For the text-containing cell, return its midpoint in [X, Y] coordinate format. 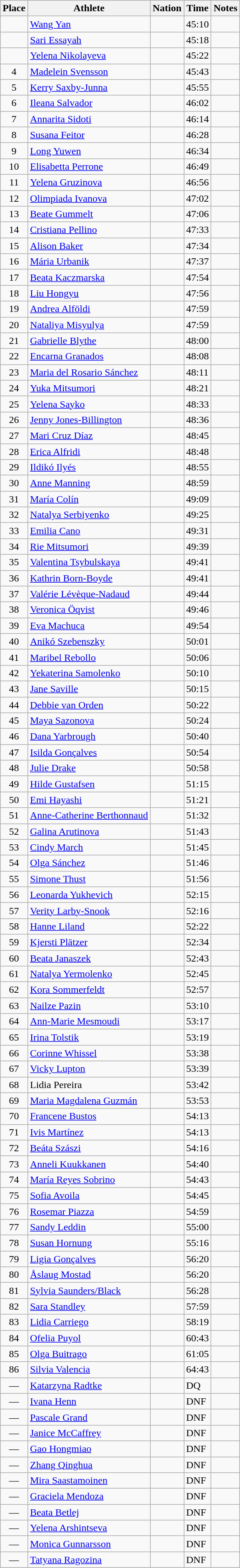
52:57 [197, 990]
Beata Janaszek [89, 958]
78 [14, 1243]
52 [14, 831]
Silvia Valencia [89, 1370]
69 [14, 1101]
Dana Yarbrough [89, 737]
Olga Sánchez [89, 863]
51:21 [197, 800]
53:10 [197, 1006]
Ivana Henn [89, 1401]
DQ [197, 1385]
51:46 [197, 863]
44 [14, 705]
79 [14, 1259]
Graciela Mendoza [89, 1496]
Anikó Szebenszky [89, 641]
43 [14, 689]
Andrea Alföldi [89, 309]
Elisabetta Perrone [89, 166]
Yelena Arshintseva [89, 1528]
Beata Betlej [89, 1512]
53 [14, 847]
Cristiana Pellino [89, 230]
65 [14, 1037]
16 [14, 262]
86 [14, 1370]
Lidia Pereira [89, 1085]
50:01 [197, 641]
60:43 [197, 1338]
Kjersti Plätzer [89, 942]
Liu Hongyu [89, 293]
Emi Hayashi [89, 800]
46 [14, 737]
47:37 [197, 262]
67 [14, 1069]
Olimpiada Ivanova [89, 198]
55:00 [197, 1227]
35 [14, 562]
30 [14, 483]
49:54 [197, 626]
Veronica Öqvist [89, 610]
51 [14, 816]
Simone Thust [89, 879]
Ileana Salvador [89, 103]
23 [14, 372]
54:45 [197, 1195]
Nailze Pazin [89, 1006]
77 [14, 1227]
27 [14, 435]
45:10 [197, 24]
Rosemar Piazza [89, 1212]
49 [14, 784]
Ildikó Ilyés [89, 467]
66 [14, 1053]
Hanne Liland [89, 926]
Ivis Martínez [89, 1132]
47:56 [197, 293]
Beáta Szászi [89, 1148]
Annarita Sidoti [89, 119]
Lidia Carriego [89, 1322]
Sylvia Saunders/Black [89, 1291]
49:44 [197, 594]
Time [197, 8]
83 [14, 1322]
Vicky Lupton [89, 1069]
48:45 [197, 435]
56 [14, 895]
53:42 [197, 1085]
54:43 [197, 1180]
51:56 [197, 879]
29 [14, 467]
Sari Essayah [89, 40]
50 [14, 800]
57 [14, 910]
48 [14, 768]
Anne Manning [89, 483]
10 [14, 166]
52:16 [197, 910]
64 [14, 1021]
80 [14, 1275]
42 [14, 673]
46:28 [197, 135]
Mária Urbanik [89, 262]
Mira Saastamoinen [89, 1481]
75 [14, 1195]
22 [14, 356]
Wang Yan [89, 24]
84 [14, 1338]
48:55 [197, 467]
8 [14, 135]
7 [14, 119]
Verity Larby-Snook [89, 910]
45:55 [197, 87]
Hilde Gustafsen [89, 784]
Mari Cruz Díaz [89, 435]
Yelena Nikolayeva [89, 56]
76 [14, 1212]
51:43 [197, 831]
56:28 [197, 1291]
64:43 [197, 1370]
Katarzyna Radtke [89, 1385]
Åslaug Mostad [89, 1275]
19 [14, 309]
21 [14, 341]
4 [14, 72]
49:25 [197, 515]
52:34 [197, 942]
45:22 [197, 56]
49:46 [197, 610]
Emilia Cano [89, 531]
70 [14, 1116]
Janice McCaffrey [89, 1433]
Kathrin Born-Boyde [89, 578]
63 [14, 1006]
María Colín [89, 499]
Isilda Gonçalves [89, 752]
26 [14, 420]
48:33 [197, 404]
47:06 [197, 214]
71 [14, 1132]
Yuka Mitsumori [89, 388]
51:45 [197, 847]
47:02 [197, 198]
54 [14, 863]
12 [14, 198]
Cindy March [89, 847]
47:34 [197, 246]
39 [14, 626]
Julie Drake [89, 768]
37 [14, 594]
46:02 [197, 103]
48:00 [197, 341]
Tatyana Ragozina [89, 1560]
Madelein Svensson [89, 72]
Erica Alfridi [89, 451]
Irina Tolstik [89, 1037]
20 [14, 325]
Beata Kaczmarska [89, 277]
Yelena Sayko [89, 404]
14 [14, 230]
Sofia Avoila [89, 1195]
58:19 [197, 1322]
52:15 [197, 895]
48:48 [197, 451]
6 [14, 103]
48:59 [197, 483]
36 [14, 578]
32 [14, 515]
Place [14, 8]
Susan Hornung [89, 1243]
Rie Mitsumori [89, 547]
40 [14, 641]
Long Yuwen [89, 151]
48:36 [197, 420]
Eva Machuca [89, 626]
47 [14, 752]
Maria del Rosario Sánchez [89, 372]
Alison Baker [89, 246]
47:54 [197, 277]
49:09 [197, 499]
Pascale Grand [89, 1417]
9 [14, 151]
Yekaterina Samolenko [89, 673]
31 [14, 499]
50:22 [197, 705]
Maribel Rebollo [89, 657]
50:40 [197, 737]
25 [14, 404]
50:24 [197, 721]
Anne-Catherine Berthonnaud [89, 816]
Yelena Gruzinova [89, 182]
13 [14, 214]
18 [14, 293]
Sara Standley [89, 1306]
Nataliya Misyulya [89, 325]
María Reyes Sobrino [89, 1180]
46:14 [197, 119]
Zhang Qinghua [89, 1464]
54:16 [197, 1148]
Maria Magdalena Guzmán [89, 1101]
Ann-Marie Mesmoudi [89, 1021]
45:18 [197, 40]
55 [14, 879]
60 [14, 958]
50:06 [197, 657]
73 [14, 1164]
Athlete [89, 8]
34 [14, 547]
17 [14, 277]
72 [14, 1148]
54:59 [197, 1212]
46:49 [197, 166]
55:16 [197, 1243]
Galina Arutinova [89, 831]
Sandy Leddin [89, 1227]
24 [14, 388]
Valérie Lévèque-Nadaud [89, 594]
49:31 [197, 531]
Susana Feitor [89, 135]
Valentina Tsybulskaya [89, 562]
62 [14, 990]
53:19 [197, 1037]
82 [14, 1306]
Kora Sommerfeldt [89, 990]
Notes [225, 8]
28 [14, 451]
53:39 [197, 1069]
Kerry Saxby-Junna [89, 87]
11 [14, 182]
33 [14, 531]
5 [14, 87]
59 [14, 942]
74 [14, 1180]
Beate Gummelt [89, 214]
51:32 [197, 816]
Natalya Serbiyenko [89, 515]
Francene Bustos [89, 1116]
15 [14, 246]
Anneli Kuukkanen [89, 1164]
52:43 [197, 958]
Ligia Gonçalves [89, 1259]
50:54 [197, 752]
48:08 [197, 356]
48:21 [197, 388]
Corinne Whissel [89, 1053]
68 [14, 1085]
50:10 [197, 673]
Nation [167, 8]
54:40 [197, 1164]
Jane Saville [89, 689]
53:38 [197, 1053]
Gabrielle Blythe [89, 341]
50:58 [197, 768]
85 [14, 1354]
Leonarda Yukhevich [89, 895]
Encarna Granados [89, 356]
45 [14, 721]
81 [14, 1291]
52:45 [197, 974]
Maya Sazonova [89, 721]
46:56 [197, 182]
58 [14, 926]
53:53 [197, 1101]
Debbie van Orden [89, 705]
Monica Gunnarsson [89, 1544]
52:22 [197, 926]
38 [14, 610]
61:05 [197, 1354]
49:39 [197, 547]
57:59 [197, 1306]
53:17 [197, 1021]
45:43 [197, 72]
Ofelia Puyol [89, 1338]
51:15 [197, 784]
41 [14, 657]
61 [14, 974]
Natalya Yermolenko [89, 974]
50:15 [197, 689]
46:34 [197, 151]
Gao Hongmiao [89, 1449]
47:33 [197, 230]
48:11 [197, 372]
Olga Buitrago [89, 1354]
Jenny Jones-Billington [89, 420]
